Output the [x, y] coordinate of the center of the cell containing the given text.  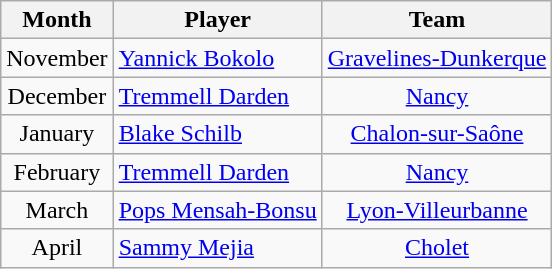
March [57, 210]
Team [437, 20]
Yannick Bokolo [218, 58]
April [57, 248]
Chalon-sur-Saône [437, 134]
February [57, 172]
January [57, 134]
December [57, 96]
November [57, 58]
Player [218, 20]
Month [57, 20]
Pops Mensah-Bonsu [218, 210]
Cholet [437, 248]
Blake Schilb [218, 134]
Sammy Mejia [218, 248]
Gravelines-Dunkerque [437, 58]
Lyon-Villeurbanne [437, 210]
